Return (x, y) of the center of cell containing provided text 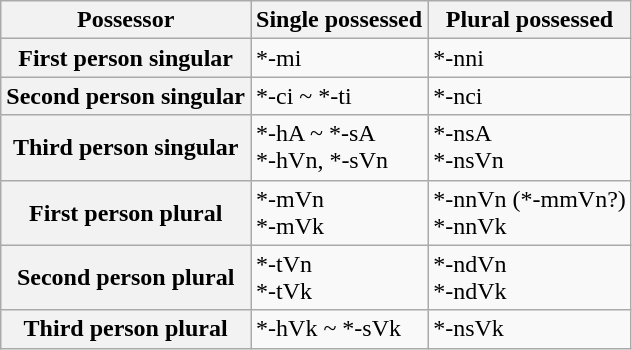
*-mVn*-mVk (340, 212)
Second person singular (126, 96)
First person plural (126, 212)
*-hVk ~ *-sVk (340, 329)
Plural possessed (530, 20)
*-nni (530, 58)
*-nci (530, 96)
*-tVn*-tVk (340, 278)
*-ci ~ *-ti (340, 96)
Possessor (126, 20)
*-nnVn (*-mmVn?)*-nnVk (530, 212)
Second person plural (126, 278)
*-hA ~ *-sA*-hVn, *-sVn (340, 148)
*-mi (340, 58)
First person singular (126, 58)
*-nsVk (530, 329)
*-nsA*-nsVn (530, 148)
Third person plural (126, 329)
Third person singular (126, 148)
Single possessed (340, 20)
*-ndVn*-ndVk (530, 278)
